Provide the (X, Y) coordinate of the cell's center where the given text is located.  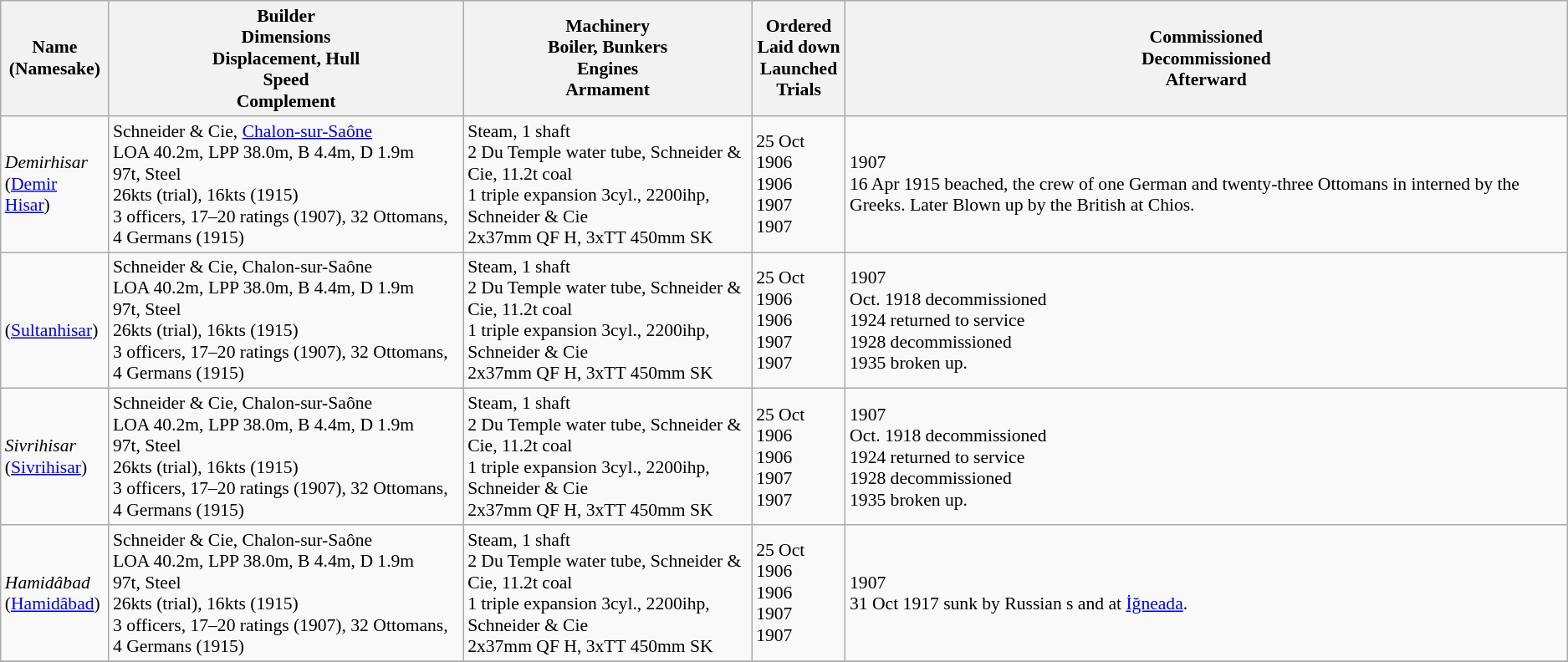
(Sultanhisar) (55, 321)
MachineryBoiler, BunkersEnginesArmament (607, 59)
Sivrihisar(Sivrihisar) (55, 456)
CommissionedDecommissionedAfterward (1206, 59)
190731 Oct 1917 sunk by Russian s and at İğneada. (1206, 593)
Hamidâbad(Hamidâbad) (55, 593)
190716 Apr 1915 beached, the crew of one German and twenty-three Ottomans in interned by the Greeks. Later Blown up by the British at Chios. (1206, 184)
Demirhisar(Demir Hisar) (55, 184)
BuilderDimensionsDisplacement, HullSpeedComplement (286, 59)
Name(Namesake) (55, 59)
OrderedLaid downLaunchedTrials (799, 59)
